Find where the given text appears and provide that cell's center as [X, Y] coordinate. 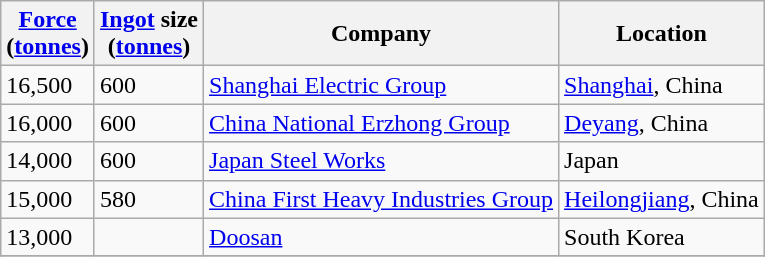
Company [382, 34]
South Korea [662, 237]
16,000 [48, 123]
Heilongjiang, China [662, 199]
Location [662, 34]
13,000 [48, 237]
Force(tonnes) [48, 34]
Japan [662, 161]
Ingot size(tonnes) [148, 34]
Shanghai, China [662, 85]
580 [148, 199]
Japan Steel Works [382, 161]
Doosan [382, 237]
Shanghai Electric Group [382, 85]
14,000 [48, 161]
16,500 [48, 85]
China First Heavy Industries Group [382, 199]
Deyang, China [662, 123]
15,000 [48, 199]
China National Erzhong Group [382, 123]
